Provide the [x, y] coordinate of the cell's center where the given text is located.  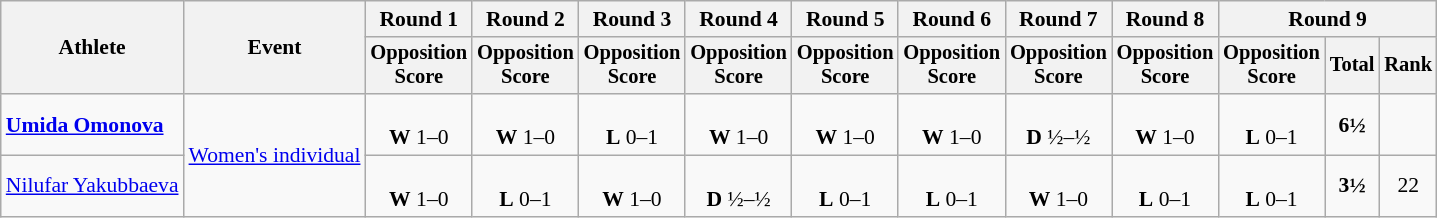
Round 1 [420, 19]
Athlete [92, 48]
Total [1352, 66]
Round 4 [738, 19]
3½ [1352, 186]
Umida Omonova [92, 124]
Round 8 [1166, 19]
Event [275, 48]
Round 9 [1328, 19]
Round 3 [632, 19]
Round 6 [952, 19]
6½ [1352, 124]
22 [1408, 186]
Nilufar Yakubbaeva [92, 186]
Women's individual [275, 155]
Round 2 [526, 19]
Rank [1408, 66]
Round 7 [1058, 19]
Round 5 [846, 19]
